Return [X, Y] of the center of cell containing provided text 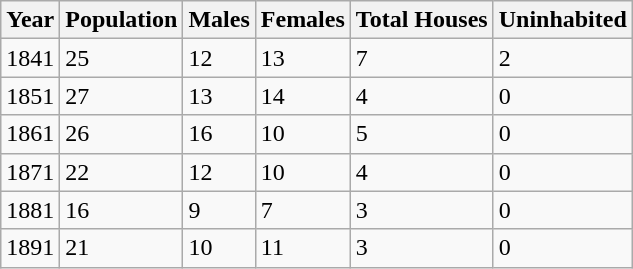
26 [122, 134]
1861 [30, 134]
1851 [30, 96]
22 [122, 172]
1881 [30, 210]
1841 [30, 58]
5 [422, 134]
21 [122, 248]
2 [562, 58]
14 [302, 96]
Total Houses [422, 20]
27 [122, 96]
1891 [30, 248]
1871 [30, 172]
Females [302, 20]
11 [302, 248]
9 [219, 210]
Males [219, 20]
Population [122, 20]
Year [30, 20]
Uninhabited [562, 20]
25 [122, 58]
